Find where the given text appears and provide that cell's center as (X, Y) coordinate. 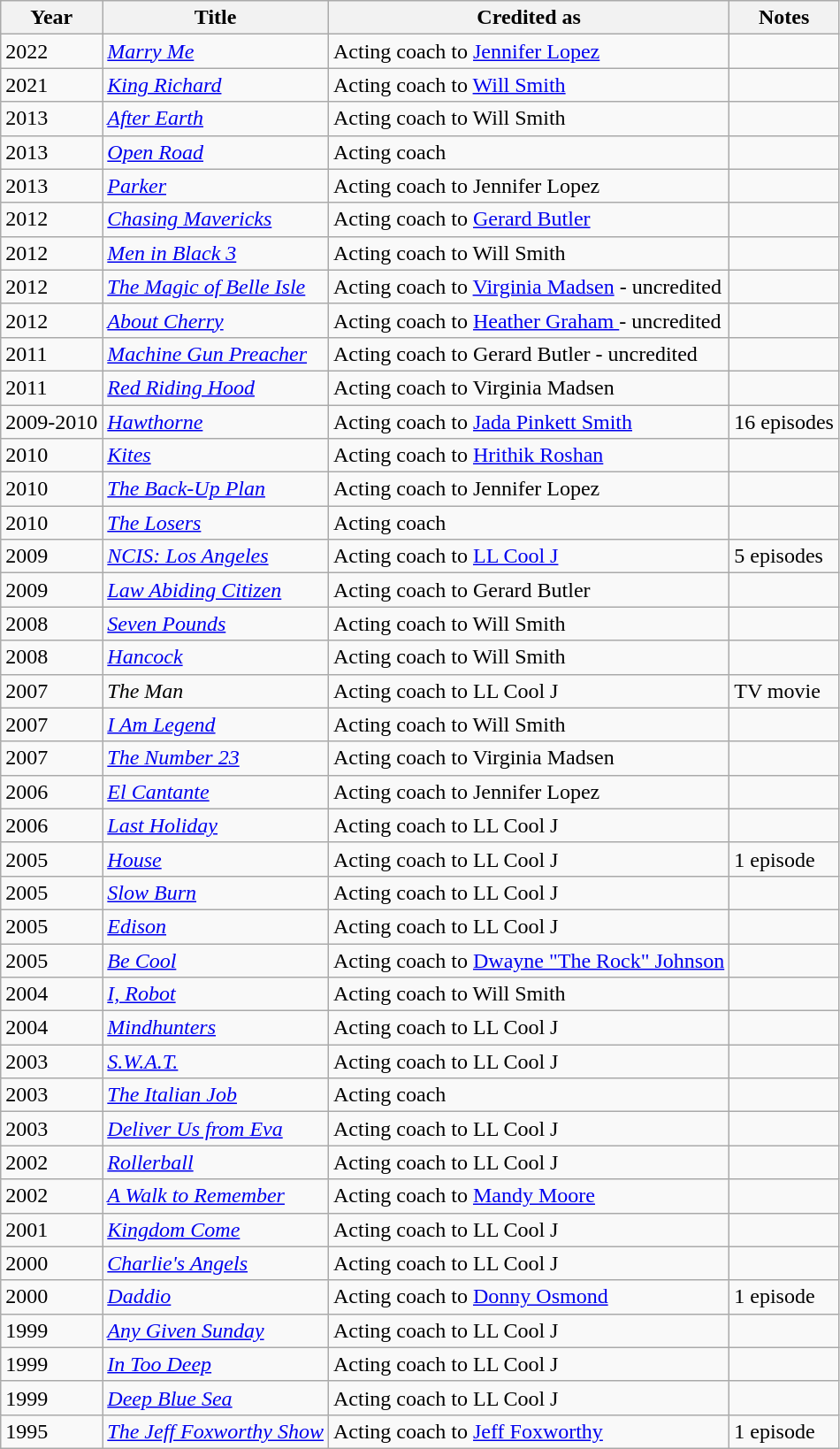
House (216, 859)
Slow Burn (216, 893)
After Earth (216, 119)
Seven Pounds (216, 624)
The Losers (216, 523)
Mindhunters (216, 1028)
Be Cool (216, 960)
Kites (216, 456)
2021 (51, 85)
Deep Blue Sea (216, 1398)
Hancock (216, 657)
TV movie (784, 691)
2009-2010 (51, 422)
The Number 23 (216, 758)
S.W.A.T. (216, 1062)
5 episodes (784, 556)
Kingdom Come (216, 1230)
Acting coach to Dwayne "The Rock" Johnson (529, 960)
El Cantante (216, 792)
NCIS: Los Angeles (216, 556)
Acting coach to Hrithik Roshan (529, 456)
A Walk to Remember (216, 1196)
Acting coach to Heather Graham - uncredited (529, 320)
The Magic of Belle Isle (216, 287)
I Am Legend (216, 724)
Last Holiday (216, 825)
Notes (784, 18)
2001 (51, 1230)
King Richard (216, 85)
Deliver Us from Eva (216, 1129)
Machine Gun Preacher (216, 354)
The Back-Up Plan (216, 489)
The Italian Job (216, 1095)
I, Robot (216, 994)
The Jeff Foxworthy Show (216, 1431)
Year (51, 18)
Edison (216, 926)
Hawthorne (216, 422)
Rollerball (216, 1162)
The Man (216, 691)
Acting coach to Donny Osmond (529, 1297)
Law Abiding Citizen (216, 590)
Acting coach to Gerard Butler - uncredited (529, 354)
Acting coach to Mandy Moore (529, 1196)
Credited as (529, 18)
Charlie's Angels (216, 1263)
Daddio (216, 1297)
Title (216, 18)
Chasing Mavericks (216, 219)
Acting coach to Jada Pinkett Smith (529, 422)
16 episodes (784, 422)
Open Road (216, 152)
Acting coach to Virginia Madsen - uncredited (529, 287)
2022 (51, 51)
1995 (51, 1431)
Men in Black 3 (216, 253)
About Cherry (216, 320)
Acting coach to Jeff Foxworthy (529, 1431)
Marry Me (216, 51)
In Too Deep (216, 1364)
Any Given Sunday (216, 1330)
Parker (216, 186)
Red Riding Hood (216, 387)
